Detect which cell encompasses the target text, then output its [X, Y] center coordinate. 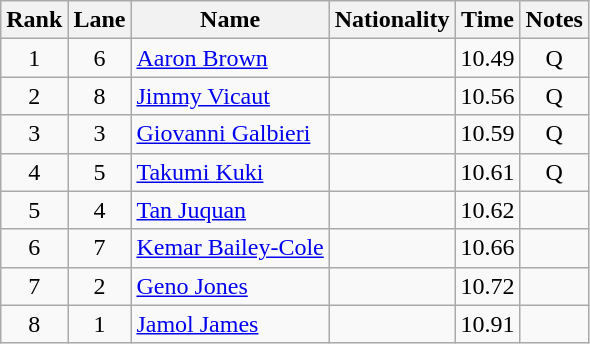
10.61 [488, 172]
Tan Juquan [230, 210]
10.59 [488, 134]
10.62 [488, 210]
Name [230, 20]
10.66 [488, 248]
Geno Jones [230, 286]
10.72 [488, 286]
Nationality [392, 20]
Jamol James [230, 324]
Rank [34, 20]
Takumi Kuki [230, 172]
Giovanni Galbieri [230, 134]
Aaron Brown [230, 58]
Notes [554, 20]
10.91 [488, 324]
Time [488, 20]
Lane [100, 20]
10.56 [488, 96]
10.49 [488, 58]
Jimmy Vicaut [230, 96]
Kemar Bailey-Cole [230, 248]
